Capture the cell that displays the provided text and extract its [X, Y] central coordinate. 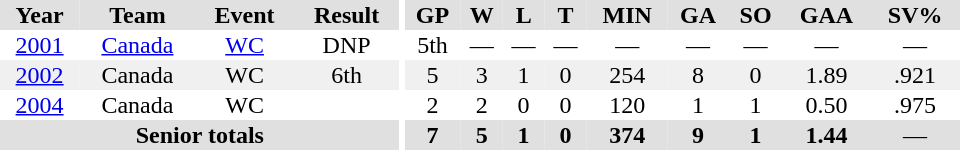
GA [698, 15]
1.89 [827, 75]
9 [698, 135]
Result [347, 15]
SO [755, 15]
L [524, 15]
DNP [347, 45]
Year [40, 15]
120 [628, 105]
7 [432, 135]
8 [698, 75]
W [482, 15]
254 [628, 75]
6th [347, 75]
5th [432, 45]
GP [432, 15]
2002 [40, 75]
Team [137, 15]
Senior totals [200, 135]
GAA [827, 15]
Event [245, 15]
2001 [40, 45]
.975 [915, 105]
.921 [915, 75]
2004 [40, 105]
3 [482, 75]
0.50 [827, 105]
1.44 [827, 135]
MIN [628, 15]
SV% [915, 15]
374 [628, 135]
T [566, 15]
